Find where the given text appears and provide that cell's center as (x, y) coordinate. 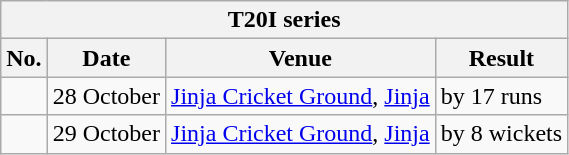
29 October (106, 134)
by 8 wickets (501, 134)
28 October (106, 96)
No. (24, 58)
Result (501, 58)
Date (106, 58)
by 17 runs (501, 96)
T20I series (284, 20)
Venue (301, 58)
